Provide the (x, y) coordinate of the cell's center where the given text is located.  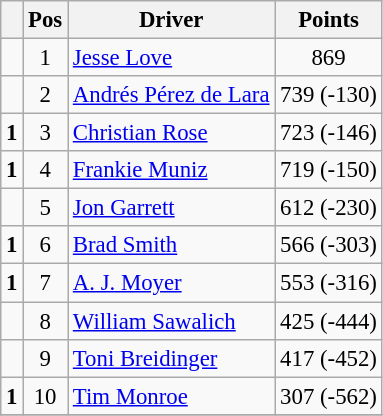
566 (-303) (328, 245)
6 (46, 245)
Brad Smith (172, 245)
Frankie Muniz (172, 170)
417 (-452) (328, 358)
612 (-230) (328, 208)
2 (46, 95)
9 (46, 358)
553 (-316) (328, 283)
719 (-150) (328, 170)
Toni Breidinger (172, 358)
4 (46, 170)
Pos (46, 20)
425 (-444) (328, 321)
10 (46, 396)
3 (46, 133)
Driver (172, 20)
Points (328, 20)
7 (46, 283)
723 (-146) (328, 133)
William Sawalich (172, 321)
8 (46, 321)
5 (46, 208)
Tim Monroe (172, 396)
Andrés Pérez de Lara (172, 95)
Jon Garrett (172, 208)
Christian Rose (172, 133)
A. J. Moyer (172, 283)
739 (-130) (328, 95)
869 (328, 58)
307 (-562) (328, 396)
Jesse Love (172, 58)
